Output the (x, y) coordinate of the center of the cell containing the given text.  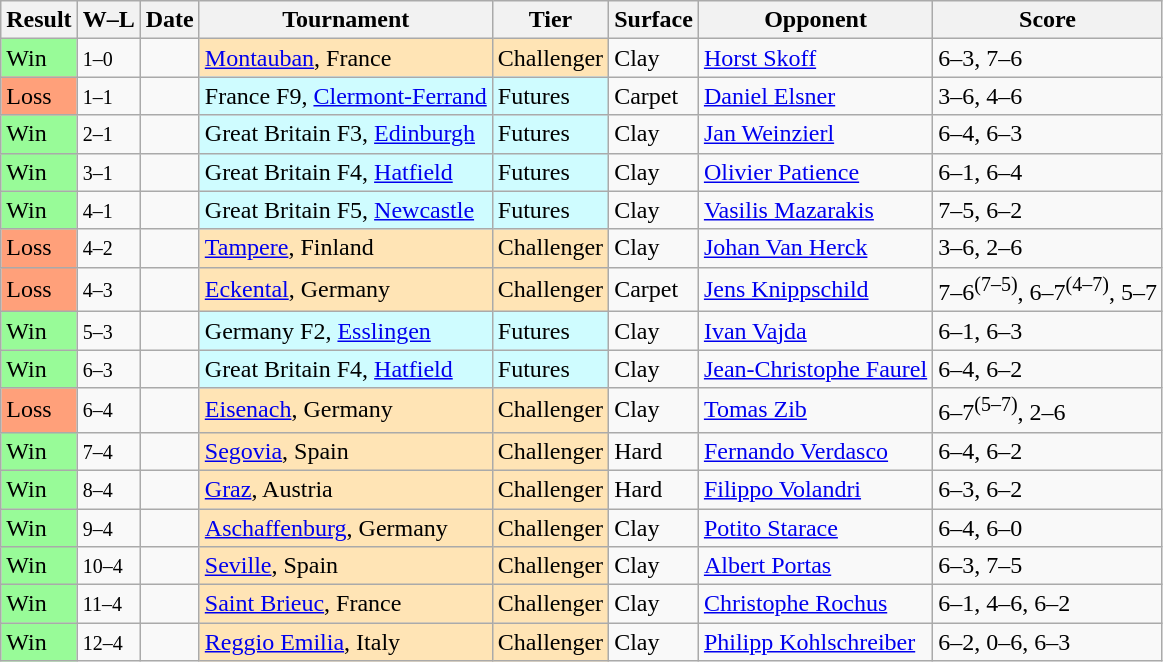
8–4 (108, 489)
6–3, 6–2 (1048, 489)
Great Britain F3, Edinburgh (346, 134)
5–3 (108, 331)
Fernando Verdasco (815, 451)
Tier (550, 20)
1–1 (108, 96)
7–6(7–5), 6–7(4–7), 5–7 (1048, 290)
7–4 (108, 451)
Reggio Emilia, Italy (346, 642)
Tournament (346, 20)
Jens Knippschild (815, 290)
6–4, 6–0 (1048, 528)
Germany F2, Esslingen (346, 331)
2–1 (108, 134)
3–6, 2–6 (1048, 248)
Christophe Rochus (815, 604)
Philipp Kohlschreiber (815, 642)
9–4 (108, 528)
Seville, Spain (346, 566)
Filippo Volandri (815, 489)
Eckental, Germany (346, 290)
Potito Starace (815, 528)
Tampere, Finland (346, 248)
4–1 (108, 210)
Horst Skoff (815, 58)
6–3, 7–6 (1048, 58)
Daniel Elsner (815, 96)
Ivan Vajda (815, 331)
Jean-Christophe Faurel (815, 369)
6–1, 6–3 (1048, 331)
6–4 (108, 410)
6–4, 6–3 (1048, 134)
Olivier Patience (815, 172)
Eisenach, Germany (346, 410)
Score (1048, 20)
Graz, Austria (346, 489)
1–0 (108, 58)
Tomas Zib (815, 410)
Surface (654, 20)
Vasilis Mazarakis (815, 210)
4–3 (108, 290)
Saint Brieuc, France (346, 604)
10–4 (108, 566)
6–1, 6–4 (1048, 172)
Date (170, 20)
Opponent (815, 20)
France F9, Clermont-Ferrand (346, 96)
Aschaffenburg, Germany (346, 528)
Great Britain F5, Newcastle (346, 210)
W–L (108, 20)
3–6, 4–6 (1048, 96)
11–4 (108, 604)
Jan Weinzierl (815, 134)
Result (39, 20)
7–5, 6–2 (1048, 210)
Johan Van Herck (815, 248)
Albert Portas (815, 566)
6–2, 0–6, 6–3 (1048, 642)
Montauban, France (346, 58)
6–7(5–7), 2–6 (1048, 410)
4–2 (108, 248)
6–3, 7–5 (1048, 566)
12–4 (108, 642)
3–1 (108, 172)
6–3 (108, 369)
Segovia, Spain (346, 451)
6–1, 4–6, 6–2 (1048, 604)
